Provide the (x, y) coordinate of the cell's center where the given text is located.  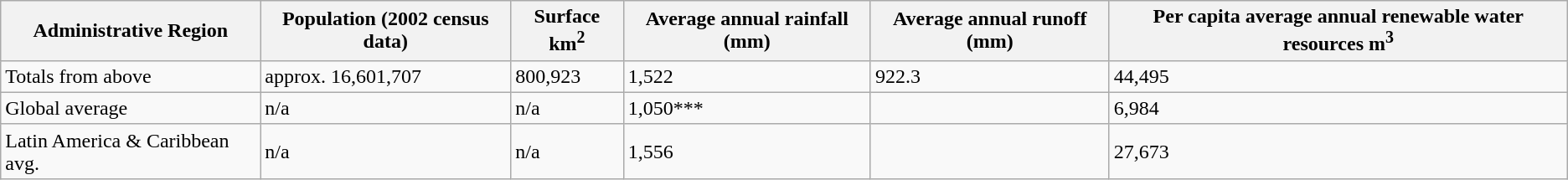
6,984 (1338, 108)
Population (2002 census data) (385, 31)
Administrative Region (131, 31)
1,556 (747, 151)
Average annual rainfall (mm) (747, 31)
800,923 (567, 76)
Global average (131, 108)
44,495 (1338, 76)
Average annual runoff (mm) (990, 31)
922.3 (990, 76)
Latin America & Caribbean avg. (131, 151)
1,050*** (747, 108)
1,522 (747, 76)
27,673 (1338, 151)
Per capita average annual renewable water resources m3 (1338, 31)
approx. 16,601,707 (385, 76)
Surface km2 (567, 31)
Totals from above (131, 76)
